Locate the cell with the specified text and output its [X, Y] center coordinate. 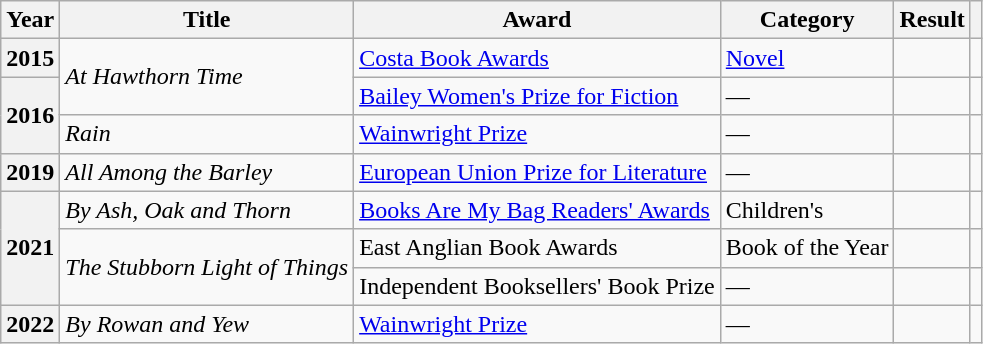
Novel [807, 58]
Bailey Women's Prize for Fiction [538, 96]
Children's [807, 210]
The Stubborn Light of Things [207, 267]
East Anglian Book Awards [538, 248]
Rain [207, 134]
All Among the Barley [207, 172]
2021 [30, 248]
2016 [30, 115]
Books Are My Bag Readers' Awards [538, 210]
Independent Booksellers' Book Prize [538, 286]
2015 [30, 58]
By Rowan and Yew [207, 324]
Category [807, 20]
Book of the Year [807, 248]
2019 [30, 172]
Award [538, 20]
Result [932, 20]
Costa Book Awards [538, 58]
At Hawthorn Time [207, 77]
European Union Prize for Literature [538, 172]
Year [30, 20]
By Ash, Oak and Thorn [207, 210]
Title [207, 20]
2022 [30, 324]
